From the cell containing the given text, extract its center point as (X, Y) coordinate. 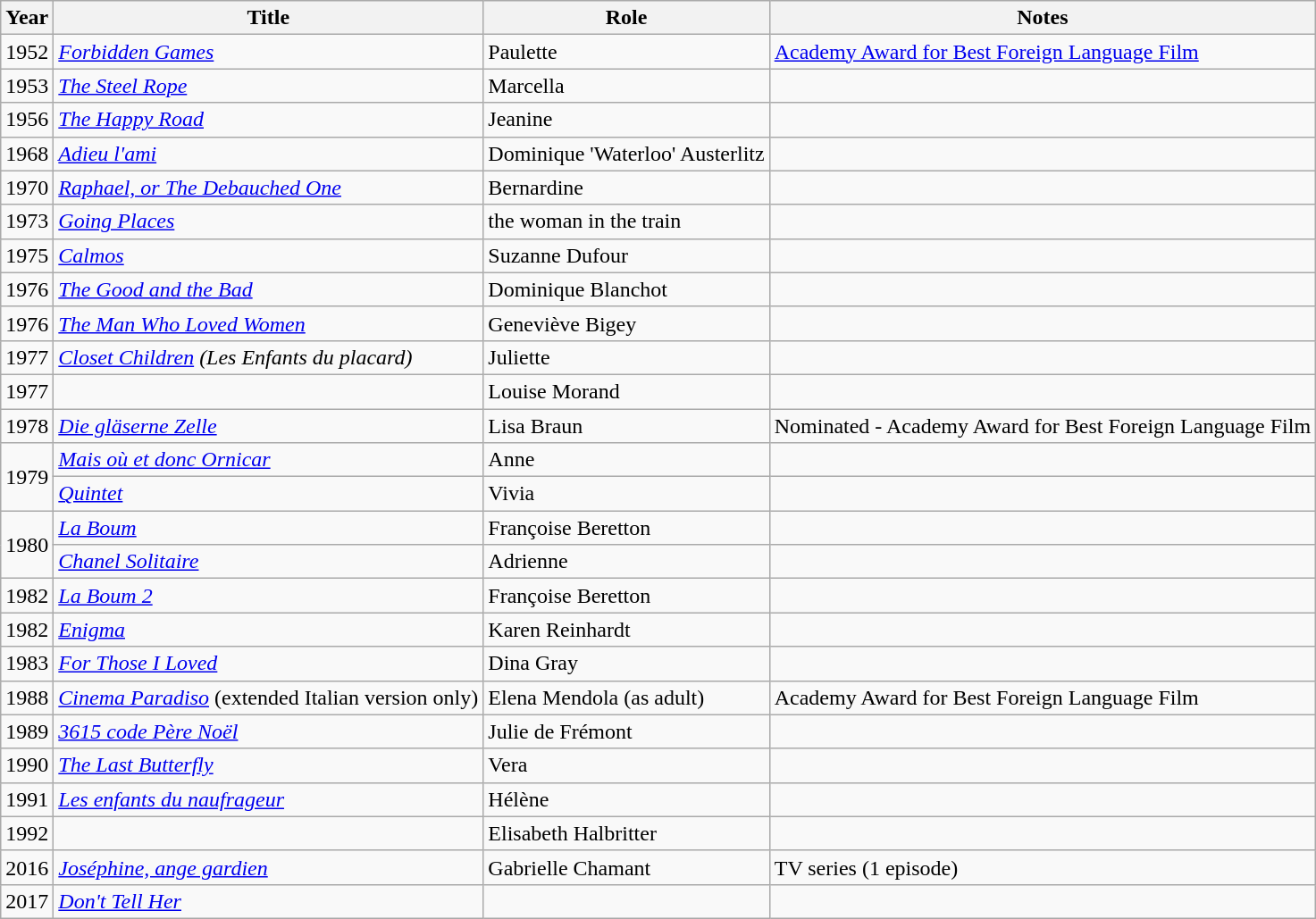
Juliette (626, 357)
The Man Who Loved Women (268, 323)
1983 (27, 664)
La Boum (268, 528)
Going Places (268, 221)
1991 (27, 799)
Suzanne Dufour (626, 255)
Gabrielle Chamant (626, 867)
Marcella (626, 86)
The Good and the Bad (268, 289)
Dominique Blanchot (626, 289)
Jeanine (626, 120)
Vera (626, 765)
Role (626, 18)
Year (27, 18)
1990 (27, 765)
The Happy Road (268, 120)
Adieu l'ami (268, 154)
Dina Gray (626, 664)
Adrienne (626, 562)
TV series (1 episode) (1042, 867)
Dominique 'Waterloo' Austerlitz (626, 154)
1978 (27, 426)
Julie de Frémont (626, 731)
Calmos (268, 255)
Die gläserne Zelle (268, 426)
Karen Reinhardt (626, 630)
1975 (27, 255)
Lisa Braun (626, 426)
1992 (27, 833)
1968 (27, 154)
The Steel Rope (268, 86)
2017 (27, 901)
For Those I Loved (268, 664)
Louise Morand (626, 391)
1956 (27, 120)
Forbidden Games (268, 52)
the woman in the train (626, 221)
The Last Butterfly (268, 765)
1952 (27, 52)
Hélène (626, 799)
La Boum 2 (268, 596)
Notes (1042, 18)
Les enfants du naufrageur (268, 799)
1980 (27, 545)
Vivia (626, 494)
2016 (27, 867)
Don't Tell Her (268, 901)
Anne (626, 460)
Closet Children (Les Enfants du placard) (268, 357)
1970 (27, 188)
1988 (27, 698)
Bernardine (626, 188)
Nominated - Academy Award for Best Foreign Language Film (1042, 426)
Enigma (268, 630)
Elena Mendola (as adult) (626, 698)
1979 (27, 477)
Mais où et donc Ornicar (268, 460)
1953 (27, 86)
Geneviève Bigey (626, 323)
Title (268, 18)
1989 (27, 731)
1973 (27, 221)
Chanel Solitaire (268, 562)
Cinema Paradiso (extended Italian version only) (268, 698)
3615 code Père Noël (268, 731)
Joséphine, ange gardien (268, 867)
Paulette (626, 52)
Raphael, or The Debauched One (268, 188)
Quintet (268, 494)
Elisabeth Halbritter (626, 833)
